Extract the [X, Y] coordinate from the center of the cell holding the provided text.  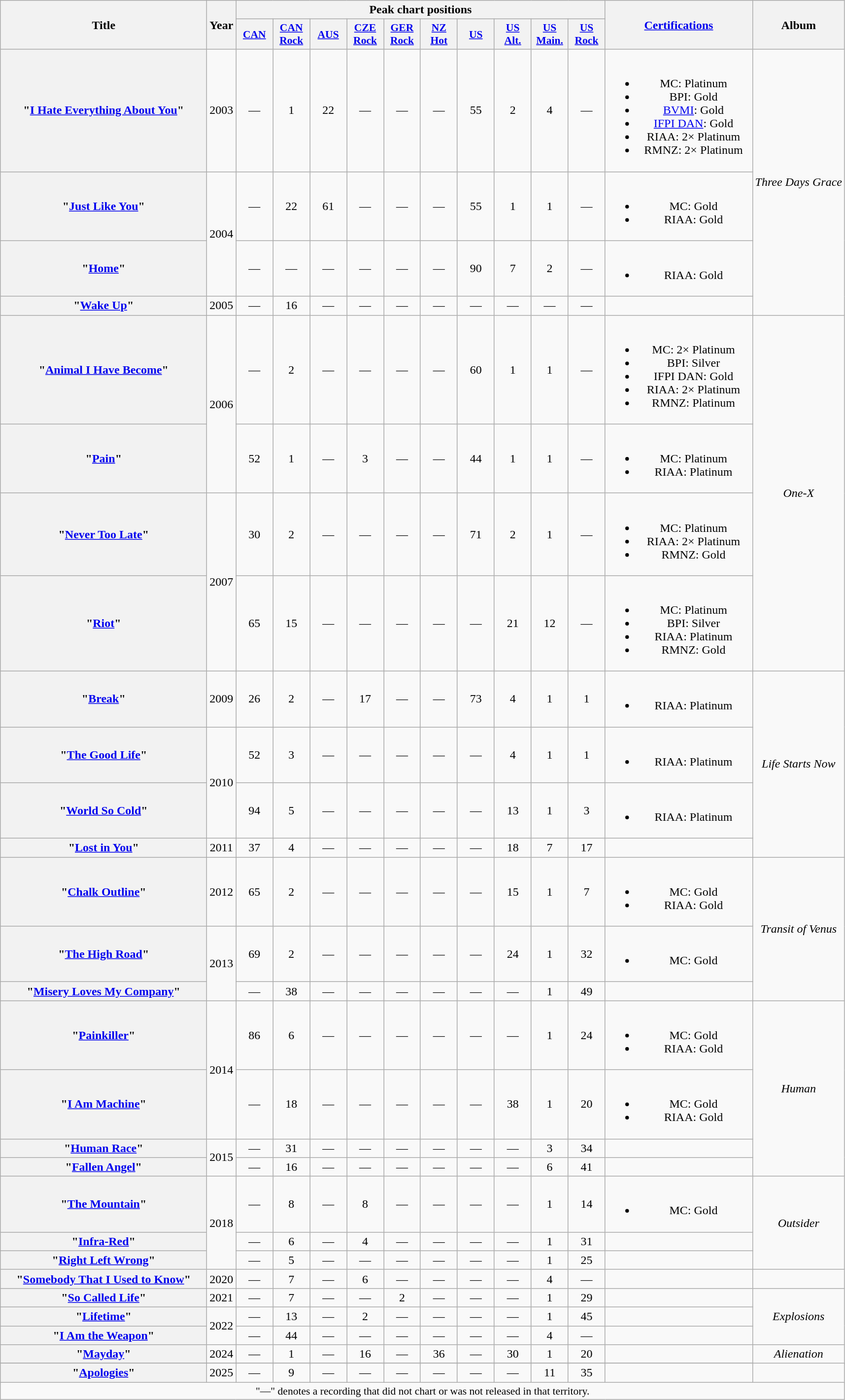
2003 [222, 110]
35 [586, 1373]
2006 [222, 404]
Life Starts Now [798, 764]
MC: PlatinumRIAA: 2× PlatinumRMNZ: Gold [679, 534]
"Riot" [103, 623]
RIAA: Gold [679, 268]
"Break" [103, 699]
"I Am the Weapon" [103, 1335]
"Infra-Red" [103, 1241]
MC: PlatinumRIAA: Platinum [679, 458]
12 [550, 623]
"So Called Life" [103, 1297]
US [476, 35]
"World So Cold" [103, 810]
45 [586, 1316]
Year [222, 25]
"Human Race" [103, 1148]
2022 [222, 1326]
60 [476, 370]
"Pain" [103, 458]
GERRock [402, 35]
"Lost in You" [103, 848]
2025 [222, 1373]
2011 [222, 848]
"Home" [103, 268]
"Animal I Have Become" [103, 370]
"Mayday" [103, 1354]
90 [476, 268]
9 [292, 1373]
14 [586, 1204]
"Misery Loves My Company" [103, 991]
21 [512, 623]
CAN [254, 35]
CANRock [292, 35]
MC: PlatinumBPI: GoldBVMI: GoldIFPI DAN: GoldRIAA: 2× PlatinumRMNZ: 2× Platinum [679, 110]
"Fallen Angel" [103, 1167]
32 [586, 954]
2021 [222, 1297]
2015 [222, 1157]
"The Mountain" [103, 1204]
Transit of Venus [798, 929]
Certifications [679, 25]
25 [586, 1260]
49 [586, 991]
MC: 2× PlatinumBPI: SilverIFPI DAN: GoldRIAA: 2× PlatinumRMNZ: Platinum [679, 370]
Three Days Grace [798, 182]
11 [550, 1373]
29 [586, 1297]
Human [798, 1088]
Explosions [798, 1316]
34 [586, 1148]
Alienation [798, 1354]
"The Good Life" [103, 754]
2004 [222, 234]
2010 [222, 782]
USRock [586, 35]
USAlt. [512, 35]
2018 [222, 1223]
2013 [222, 963]
"Chalk Outline" [103, 892]
"Right Left Wrong" [103, 1260]
2005 [222, 306]
73 [476, 699]
"I Am Machine" [103, 1104]
USMain. [550, 35]
94 [254, 810]
2014 [222, 1070]
"—" denotes a recording that did not chart or was not released in that territory. [423, 1391]
"Lifetime" [103, 1316]
"Painkiller" [103, 1035]
2024 [222, 1354]
"Wake Up" [103, 306]
"The High Road" [103, 954]
"Apologies" [103, 1373]
2009 [222, 699]
One-X [798, 493]
"Never Too Late" [103, 534]
86 [254, 1035]
"I Hate Everything About You" [103, 110]
NZHot [439, 35]
Outsider [798, 1223]
Peak chart positions [421, 10]
36 [439, 1354]
69 [254, 954]
2020 [222, 1279]
2007 [222, 582]
"Somebody That I Used to Know" [103, 1279]
CZERock [366, 35]
41 [586, 1167]
71 [476, 534]
2012 [222, 892]
61 [328, 206]
26 [254, 699]
37 [254, 848]
AUS [328, 35]
Album [798, 25]
"Just Like You" [103, 206]
MC: PlatinumBPI: SilverRIAA: PlatinumRMNZ: Gold [679, 623]
Title [103, 25]
